Return [x, y] of the center of cell containing provided text 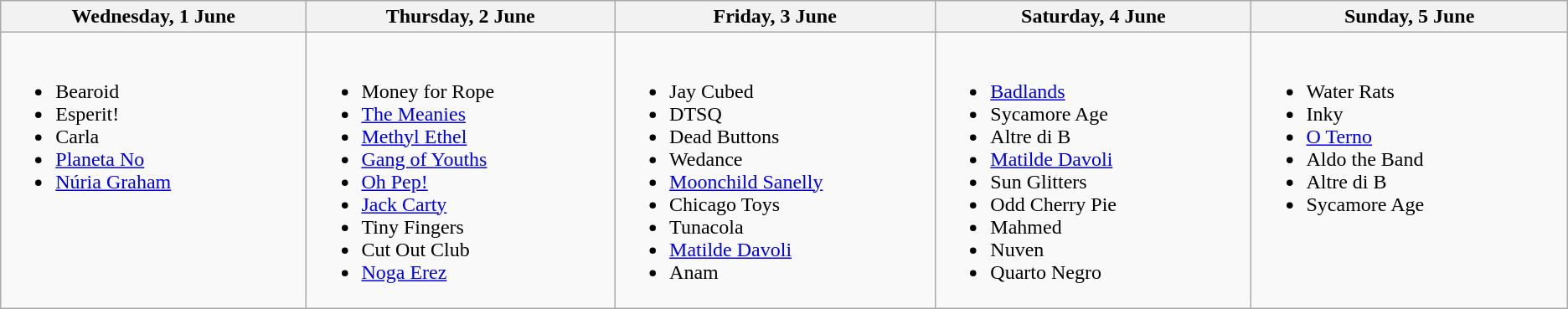
Thursday, 2 June [461, 17]
BearoidEsperit!CarlaPlaneta NoNúria Graham [154, 171]
Jay CubedDTSQDead ButtonsWedanceMoonchild SanellyChicago ToysTunacolaMatilde DavoliAnam [776, 171]
Saturday, 4 June [1094, 17]
Money for RopeThe MeaniesMethyl EthelGang of YouthsOh Pep!Jack CartyTiny FingersCut Out ClubNoga Erez [461, 171]
Friday, 3 June [776, 17]
BadlandsSycamore AgeAltre di BMatilde DavoliSun GlittersOdd Cherry PieMahmedNuvenQuarto Negro [1094, 171]
Water RatsInkyO TernoAldo the BandAltre di BSycamore Age [1409, 171]
Wednesday, 1 June [154, 17]
Sunday, 5 June [1409, 17]
